For the text-containing cell, return its midpoint in (x, y) coordinate format. 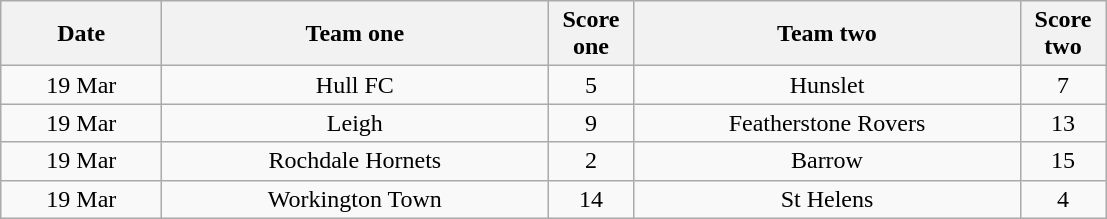
Barrow (827, 161)
2 (591, 161)
Featherstone Rovers (827, 123)
13 (1063, 123)
St Helens (827, 199)
14 (591, 199)
Team one (355, 34)
Rochdale Hornets (355, 161)
Score one (591, 34)
Leigh (355, 123)
4 (1063, 199)
7 (1063, 85)
Score two (1063, 34)
15 (1063, 161)
5 (591, 85)
Hunslet (827, 85)
Date (82, 34)
9 (591, 123)
Hull FC (355, 85)
Team two (827, 34)
Workington Town (355, 199)
